Return [x, y] of the center of cell containing provided text 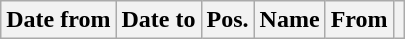
Pos. [228, 20]
Date from [58, 20]
From [359, 20]
Name [290, 20]
Date to [158, 20]
